For the text-containing cell, return its midpoint in [X, Y] coordinate format. 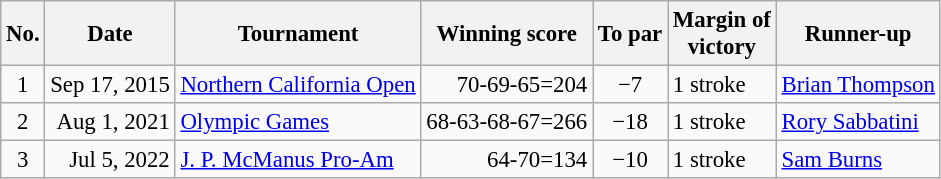
70-69-65=204 [507, 85]
Runner-up [858, 34]
−7 [630, 85]
Sam Burns [858, 160]
68-63-68-67=266 [507, 122]
Aug 1, 2021 [110, 122]
No. [23, 34]
1 [23, 85]
Winning score [507, 34]
Tournament [298, 34]
Margin ofvictory [722, 34]
3 [23, 160]
Rory Sabbatini [858, 122]
Northern California Open [298, 85]
To par [630, 34]
2 [23, 122]
−10 [630, 160]
J. P. McManus Pro-Am [298, 160]
Brian Thompson [858, 85]
Sep 17, 2015 [110, 85]
Jul 5, 2022 [110, 160]
−18 [630, 122]
64-70=134 [507, 160]
Olympic Games [298, 122]
Date [110, 34]
